Capture the cell that displays the provided text and extract its (x, y) central coordinate. 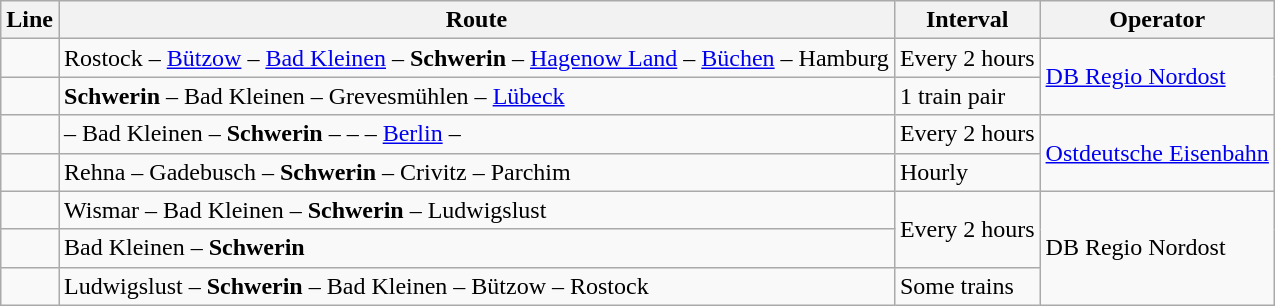
Bad Kleinen – Schwerin (476, 248)
Schwerin – Bad Kleinen – Grevesmühlen – Lübeck (476, 96)
Rehna – Gadebusch – Schwerin – Crivitz – Parchim (476, 172)
Hourly (967, 172)
Line (30, 20)
Ludwigslust – Schwerin – Bad Kleinen – Bützow – Rostock (476, 286)
Operator (1157, 20)
– Bad Kleinen – Schwerin – – – Berlin – (476, 134)
Interval (967, 20)
Ostdeutsche Eisenbahn (1157, 153)
Some trains (967, 286)
1 train pair (967, 96)
Wismar – Bad Kleinen – Schwerin – Ludwigslust (476, 210)
Rostock – Bützow – Bad Kleinen – Schwerin – Hagenow Land – Büchen – Hamburg (476, 58)
Route (476, 20)
